Determine the (x, y) coordinate at the center of the cell enclosing the given text.  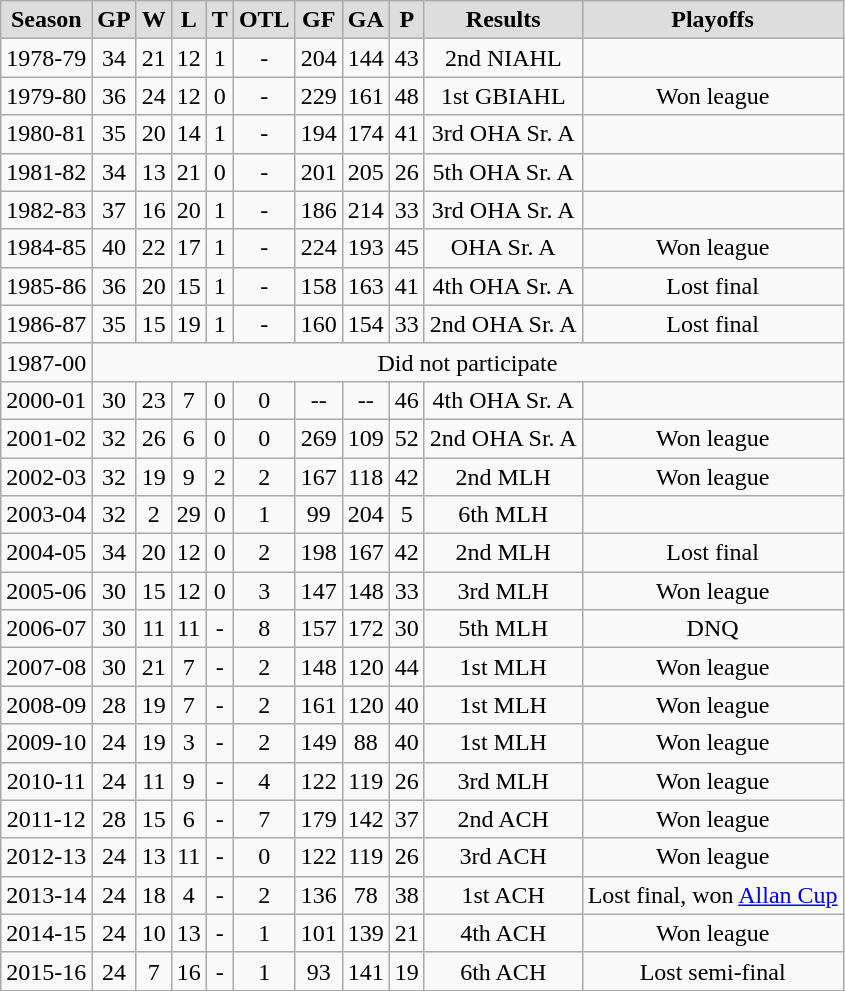
Did not participate (468, 362)
48 (406, 96)
1986-87 (46, 324)
142 (366, 819)
172 (366, 629)
179 (318, 819)
154 (366, 324)
174 (366, 134)
269 (318, 438)
1979-80 (46, 96)
163 (366, 286)
1978-79 (46, 58)
2008-09 (46, 705)
224 (318, 248)
149 (318, 743)
1984-85 (46, 248)
198 (318, 553)
88 (366, 743)
139 (366, 933)
Lost final, won Allan Cup (712, 895)
136 (318, 895)
18 (154, 895)
38 (406, 895)
2012-13 (46, 857)
229 (318, 96)
2005-06 (46, 591)
2006-07 (46, 629)
1st GBIAHL (503, 96)
99 (318, 515)
147 (318, 591)
144 (366, 58)
2010-11 (46, 781)
4th ACH (503, 933)
157 (318, 629)
GF (318, 20)
45 (406, 248)
29 (188, 515)
52 (406, 438)
2001-02 (46, 438)
43 (406, 58)
OTL (264, 20)
Results (503, 20)
160 (318, 324)
17 (188, 248)
1st ACH (503, 895)
1981-82 (46, 172)
205 (366, 172)
2nd ACH (503, 819)
93 (318, 971)
2015-16 (46, 971)
2007-08 (46, 667)
201 (318, 172)
2013-14 (46, 895)
5th MLH (503, 629)
194 (318, 134)
44 (406, 667)
46 (406, 400)
OHA Sr. A (503, 248)
T (220, 20)
186 (318, 210)
1985-86 (46, 286)
5 (406, 515)
1980-81 (46, 134)
GP (114, 20)
14 (188, 134)
2014-15 (46, 933)
214 (366, 210)
109 (366, 438)
10 (154, 933)
6th ACH (503, 971)
W (154, 20)
1982-83 (46, 210)
23 (154, 400)
DNQ (712, 629)
2nd NIAHL (503, 58)
118 (366, 477)
2009-10 (46, 743)
2002-03 (46, 477)
L (188, 20)
158 (318, 286)
3rd ACH (503, 857)
141 (366, 971)
Lost semi-final (712, 971)
8 (264, 629)
193 (366, 248)
2003-04 (46, 515)
6th MLH (503, 515)
Playoffs (712, 20)
P (406, 20)
101 (318, 933)
2000-01 (46, 400)
5th OHA Sr. A (503, 172)
22 (154, 248)
GA (366, 20)
2011-12 (46, 819)
78 (366, 895)
2004-05 (46, 553)
Season (46, 20)
1987-00 (46, 362)
